Identify which cell holds the provided text, then report its (X, Y) central coordinate. 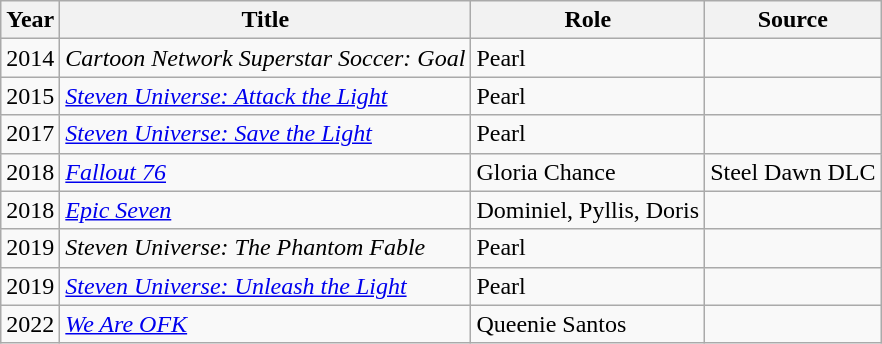
Year (30, 20)
Title (266, 20)
2022 (30, 324)
We Are OFK (266, 324)
Steel Dawn DLC (793, 172)
Queenie Santos (588, 324)
Steven Universe: Unleash the Light (266, 286)
Fallout 76 (266, 172)
Steven Universe: The Phantom Fable (266, 248)
Source (793, 20)
Dominiel, Pyllis, Doris (588, 210)
Epic Seven (266, 210)
Gloria Chance (588, 172)
2017 (30, 134)
Role (588, 20)
Steven Universe: Save the Light (266, 134)
2014 (30, 58)
Cartoon Network Superstar Soccer: Goal (266, 58)
Steven Universe: Attack the Light (266, 96)
2015 (30, 96)
